Return (x, y) of the center of cell containing provided text 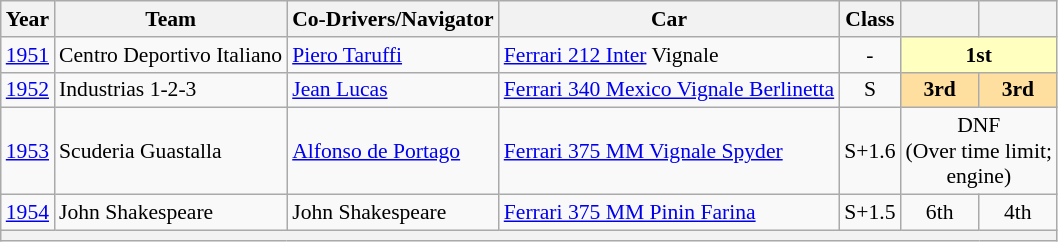
Scuderia Guastalla (170, 152)
S (870, 90)
Year (28, 19)
Alfonso de Portago (393, 152)
Ferrari 212 Inter Vignale (670, 55)
Ferrari 375 MM Pinin Farina (670, 213)
S+1.6 (870, 152)
6th (940, 213)
1952 (28, 90)
Ferrari 375 MM Vignale Spyder (670, 152)
S+1.5 (870, 213)
1st (979, 55)
Team (170, 19)
- (870, 55)
Jean Lucas (393, 90)
1954 (28, 213)
Piero Taruffi (393, 55)
Class (870, 19)
1953 (28, 152)
Ferrari 340 Mexico Vignale Berlinetta (670, 90)
Co-Drivers/Navigator (393, 19)
Centro Deportivo Italiano (170, 55)
1951 (28, 55)
Car (670, 19)
DNF(Over time limit;engine) (979, 152)
Industrias 1-2-3 (170, 90)
4th (1018, 213)
